Extract the (x, y) coordinate from the center of the cell holding the provided text.  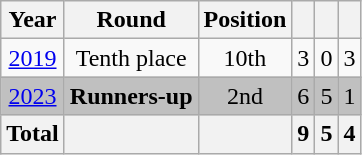
Position (245, 20)
6 (304, 96)
4 (350, 134)
1 (350, 96)
2019 (33, 58)
Total (33, 134)
9 (304, 134)
0 (326, 58)
2nd (245, 96)
Runners-up (131, 96)
2023 (33, 96)
Year (33, 20)
Round (131, 20)
10th (245, 58)
Tenth place (131, 58)
